Return [x, y] of the center of cell containing provided text 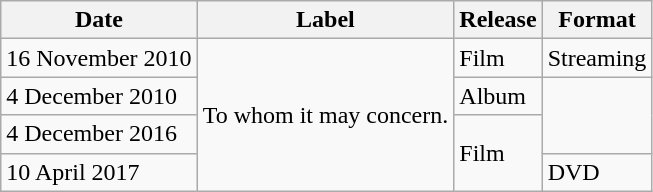
4 December 2016 [99, 134]
DVD [597, 172]
Album [498, 96]
Release [498, 20]
16 November 2010 [99, 58]
10 April 2017 [99, 172]
Date [99, 20]
Streaming [597, 58]
Label [326, 20]
4 December 2010 [99, 96]
Format [597, 20]
To whom it may concern. [326, 115]
